Return the (x, y) coordinate for the center point of the cell that contains the specified text.  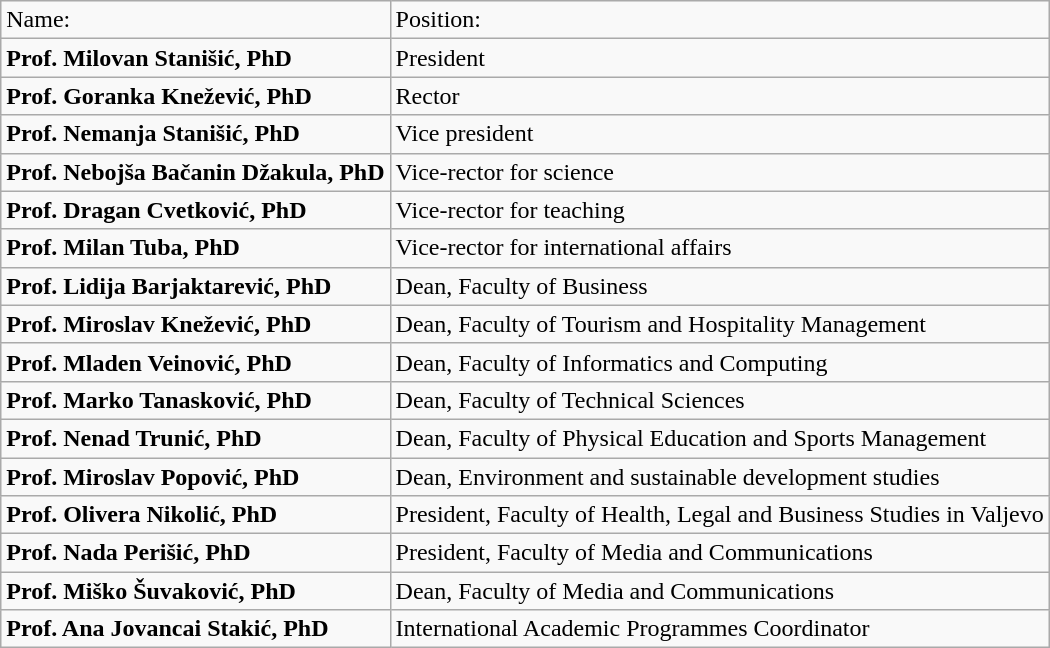
President (720, 58)
Prof. Olivera Nikolić, PhD (196, 515)
Prof. Miško Šuvaković, PhD (196, 591)
Prof. Miroslav Popović, PhD (196, 477)
Prof. Goranka Knežević, PhD (196, 96)
Position: (720, 20)
President, Faculty of Health, Legal and Business Studies in Valjevo (720, 515)
Dean, Faculty of Physical Education and Sports Management (720, 438)
President, Faculty of Media and Communications (720, 553)
Prof. Mladen Veinović, PhD (196, 362)
Prof. Marko Tanasković, PhD (196, 400)
Dean, Faculty of Business (720, 286)
Dean, Faculty of Technical Sciences (720, 400)
Prof. Nenad Trunić, PhD (196, 438)
Rector (720, 96)
Prof. Ana Jovancai Stakić, PhD (196, 629)
Prof. Milan Tuba, PhD (196, 248)
Prof. Nebojša Bačanin Džakula, PhD (196, 172)
Prof. Lidija Barjaktarević, PhD (196, 286)
Vice president (720, 134)
Prof. Nemanja Stanišić, PhD (196, 134)
International Academic Programmes Coordinator (720, 629)
Prof. Dragan Cvetković, PhD (196, 210)
Vice-rector for international affairs (720, 248)
Prof. Milovan Stanišić, PhD (196, 58)
Prof. Nada Perišić, PhD (196, 553)
Dean, Faculty of Informatics and Computing (720, 362)
Prof. Miroslav Knežević, PhD (196, 324)
Name: (196, 20)
Dean, Environment and sustainable development studies (720, 477)
Dean, Faculty of Tourism and Hospitality Management (720, 324)
Dean, Faculty of Media and Communications (720, 591)
Vice-rector for teaching (720, 210)
Vice-rector for science (720, 172)
